For the text-containing cell, return its midpoint in (x, y) coordinate format. 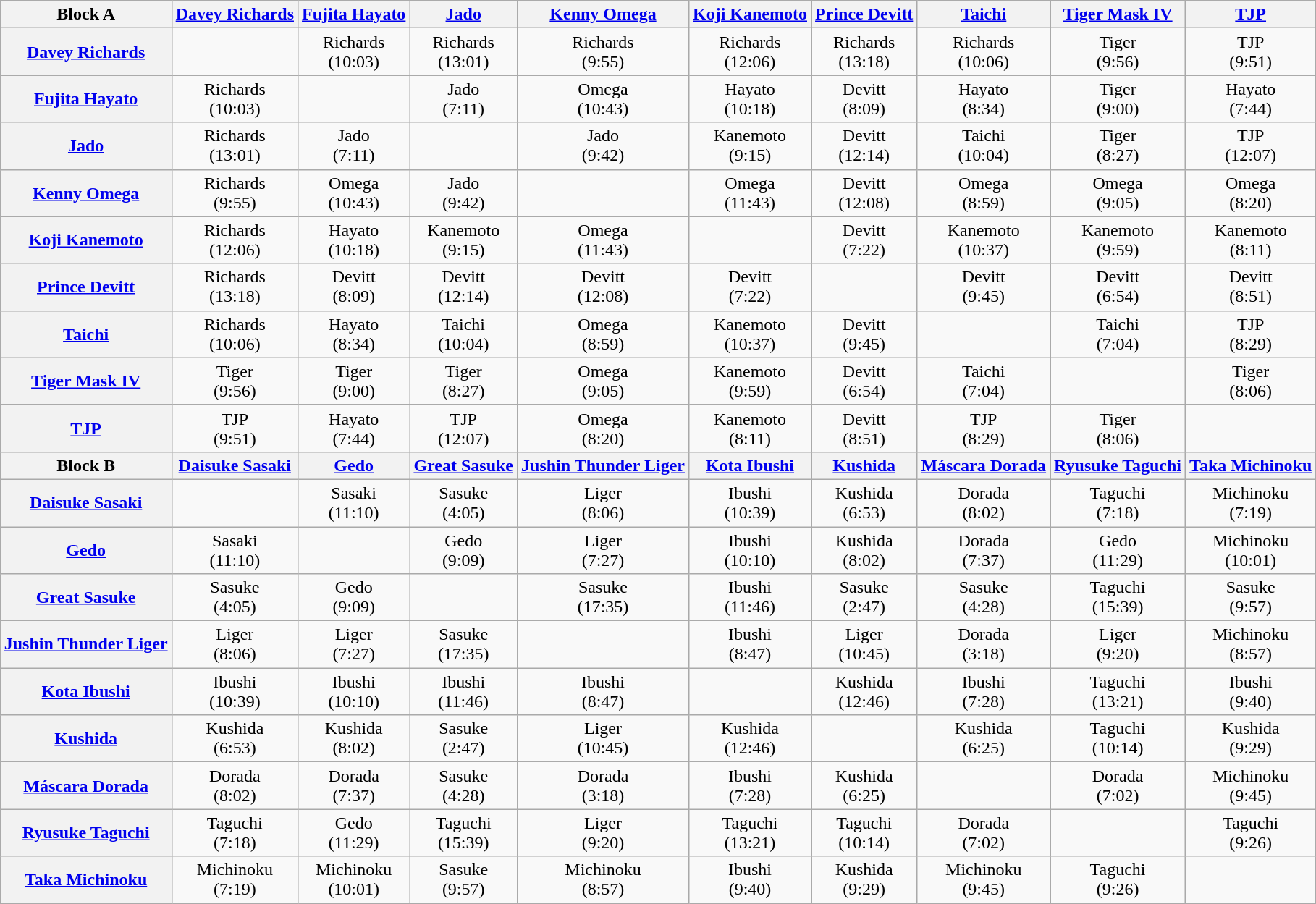
Block A (85, 14)
Block B (85, 465)
